Output the [x, y] coordinate of the center of the cell containing the given text.  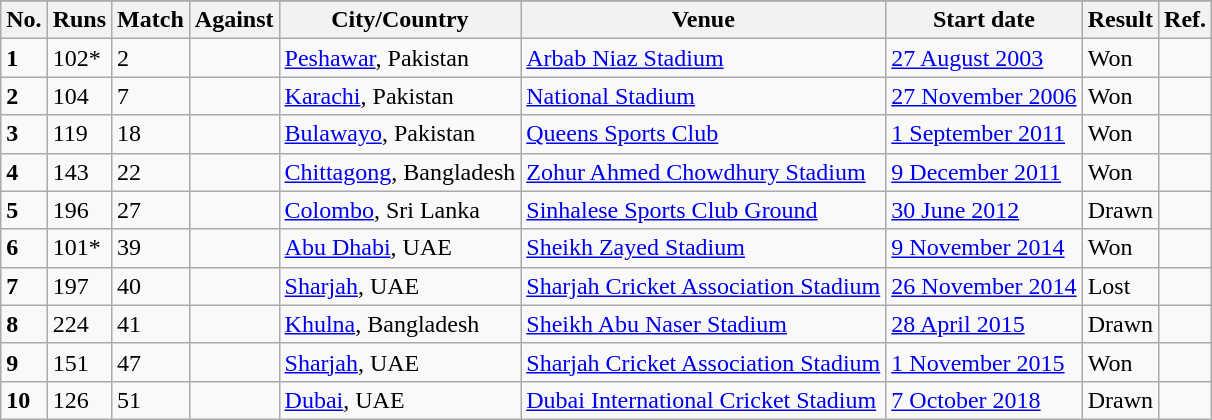
Sinhalese Sports Club Ground [704, 210]
Ref. [1186, 20]
9 December 2011 [984, 172]
Lost [1120, 286]
41 [151, 324]
1 September 2011 [984, 134]
Dubai International Cricket Stadium [704, 400]
Runs [79, 20]
39 [151, 248]
City/Country [400, 20]
Result [1120, 20]
119 [79, 134]
28 April 2015 [984, 324]
47 [151, 362]
Karachi, Pakistan [400, 96]
1 November 2015 [984, 362]
4 [24, 172]
22 [151, 172]
9 November 2014 [984, 248]
10 [24, 400]
30 June 2012 [984, 210]
1 [24, 58]
Abu Dhabi, UAE [400, 248]
8 [24, 324]
Match [151, 20]
151 [79, 362]
Khulna, Bangladesh [400, 324]
51 [151, 400]
18 [151, 134]
104 [79, 96]
Venue [704, 20]
Queens Sports Club [704, 134]
Sheikh Abu Naser Stadium [704, 324]
Chittagong, Bangladesh [400, 172]
No. [24, 20]
27 November 2006 [984, 96]
National Stadium [704, 96]
Start date [984, 20]
Dubai, UAE [400, 400]
Bulawayo, Pakistan [400, 134]
101* [79, 248]
224 [79, 324]
Against [234, 20]
27 August 2003 [984, 58]
5 [24, 210]
102* [79, 58]
9 [24, 362]
7 October 2018 [984, 400]
143 [79, 172]
6 [24, 248]
27 [151, 210]
Peshawar, Pakistan [400, 58]
26 November 2014 [984, 286]
197 [79, 286]
Zohur Ahmed Chowdhury Stadium [704, 172]
126 [79, 400]
Colombo, Sri Lanka [400, 210]
Arbab Niaz Stadium [704, 58]
196 [79, 210]
Sheikh Zayed Stadium [704, 248]
3 [24, 134]
40 [151, 286]
